Capture the cell that displays the provided text and extract its [x, y] central coordinate. 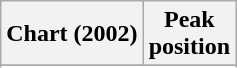
Peakposition [189, 34]
Chart (2002) [72, 34]
